Provide the (x, y) coordinate of the cell's center where the given text is located.  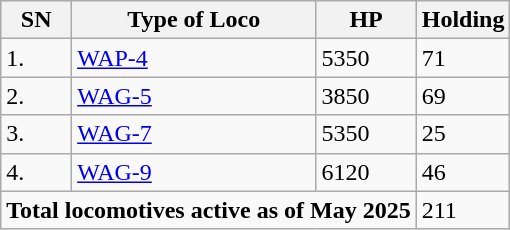
WAG-9 (194, 172)
WAG-5 (194, 96)
1. (36, 58)
69 (463, 96)
3850 (366, 96)
25 (463, 134)
WAP-4 (194, 58)
6120 (366, 172)
WAG-7 (194, 134)
Type of Loco (194, 20)
46 (463, 172)
3. (36, 134)
HP (366, 20)
4. (36, 172)
SN (36, 20)
Total locomotives active as of May 2025 (208, 210)
2. (36, 96)
71 (463, 58)
211 (463, 210)
Holding (463, 20)
